Output the (X, Y) coordinate of the center of the cell containing the given text.  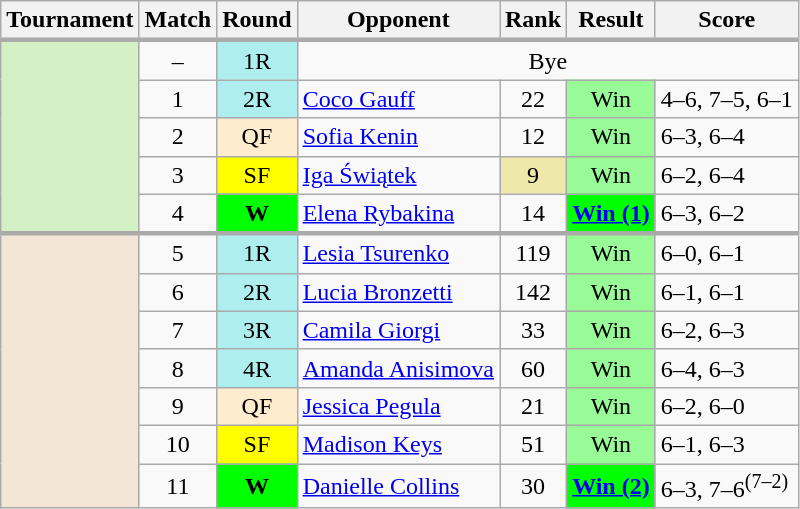
Tournament (70, 21)
6–3, 6–2 (726, 214)
3R (257, 330)
Madison Keys (398, 444)
30 (534, 486)
11 (178, 486)
Result (612, 21)
Win (1) (612, 214)
119 (534, 254)
6–1, 6–1 (726, 292)
6–3, 6–4 (726, 137)
Coco Gauff (398, 99)
Amanda Anisimova (398, 368)
10 (178, 444)
– (178, 60)
6–3, 7–6(7–2) (726, 486)
142 (534, 292)
6–1, 6–3 (726, 444)
5 (178, 254)
Lesia Tsurenko (398, 254)
Lucia Bronzetti (398, 292)
4–6, 7–5, 6–1 (726, 99)
3 (178, 175)
6–2, 6–4 (726, 175)
Iga Świątek (398, 175)
60 (534, 368)
Danielle Collins (398, 486)
Opponent (398, 21)
12 (534, 137)
Camila Giorgi (398, 330)
4R (257, 368)
6 (178, 292)
6–4, 6–3 (726, 368)
6–2, 6–3 (726, 330)
Bye (548, 60)
2 (178, 137)
Sofia Kenin (398, 137)
51 (534, 444)
22 (534, 99)
33 (534, 330)
Rank (534, 21)
Elena Rybakina (398, 214)
Score (726, 21)
21 (534, 406)
Match (178, 21)
8 (178, 368)
6–0, 6–1 (726, 254)
6–2, 6–0 (726, 406)
Round (257, 21)
1 (178, 99)
7 (178, 330)
Win (2) (612, 486)
Jessica Pegula (398, 406)
14 (534, 214)
4 (178, 214)
